Pinpoint the cell where the given text exists, returning its (X, Y) midpoint coordinate. 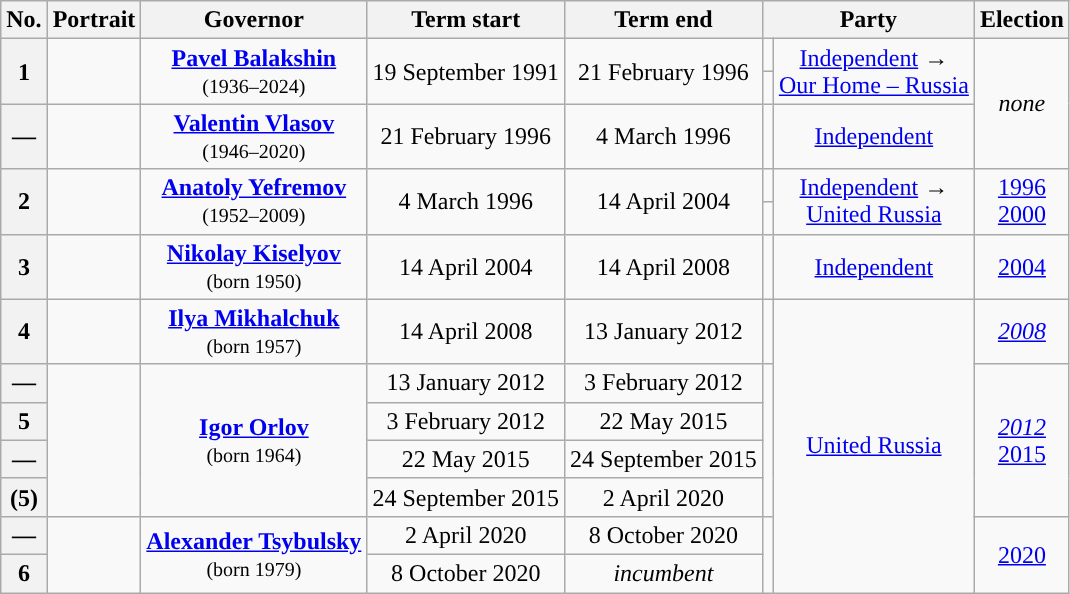
Term end (664, 20)
20122015 (1022, 440)
Ilya Mikhalchuk(born 1957) (254, 332)
2004 (1022, 266)
Election (1022, 20)
6 (24, 573)
2008 (1022, 332)
Pavel Balakshin(1936–2024) (254, 72)
Independent →United Russia (874, 202)
Independent →Our Home – Russia (874, 72)
United Russia (874, 446)
2 (24, 202)
4 (24, 332)
Valentin Vlasov(1946–2020) (254, 136)
incumbent (664, 573)
Term start (466, 20)
Portrait (94, 20)
Party (868, 20)
none (1022, 104)
No. (24, 20)
5 (24, 421)
Anatoly Yefremov(1952–2009) (254, 202)
(5) (24, 497)
Nikolay Kiselyov(born 1950) (254, 266)
2020 (1022, 554)
3 (24, 266)
Igor Orlov(born 1964) (254, 440)
19962000 (1022, 202)
Alexander Tsybulsky(born 1979) (254, 554)
Governor (254, 20)
1 (24, 72)
19 September 1991 (466, 72)
